Determine the [X, Y] coordinate at the center of the cell enclosing the given text.  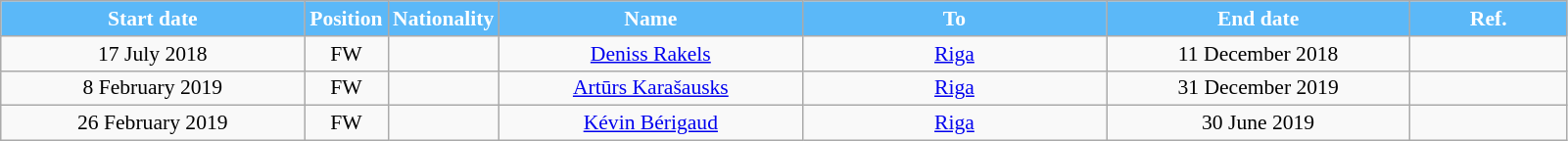
Start date [153, 19]
26 February 2019 [153, 123]
Artūrs Karašausks [650, 88]
30 June 2019 [1259, 123]
17 July 2018 [153, 54]
End date [1259, 19]
11 December 2018 [1259, 54]
31 December 2019 [1259, 88]
Nationality [443, 19]
Position [347, 19]
Deniss Rakels [650, 54]
Name [650, 19]
To [954, 19]
Kévin Bérigaud [650, 123]
Ref. [1489, 19]
8 February 2019 [153, 88]
